Determine the [x, y] coordinate at the center of the cell enclosing the given text.  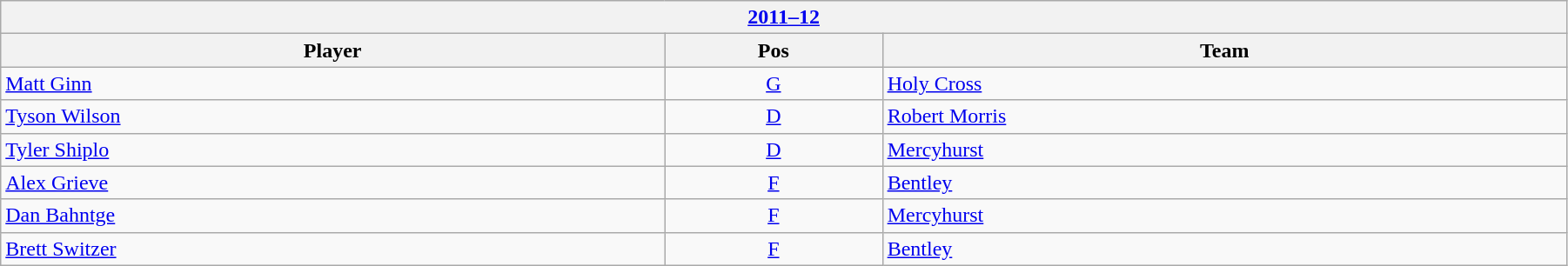
Tyler Shiplo [332, 150]
G [774, 83]
Pos [774, 50]
Matt Ginn [332, 83]
Holy Cross [1224, 83]
Alex Grieve [332, 183]
2011–12 [784, 17]
Tyson Wilson [332, 116]
Brett Switzer [332, 249]
Robert Morris [1224, 116]
Dan Bahntge [332, 216]
Team [1224, 50]
Player [332, 50]
